Determine the [X, Y] coordinate at the center of the cell enclosing the given text.  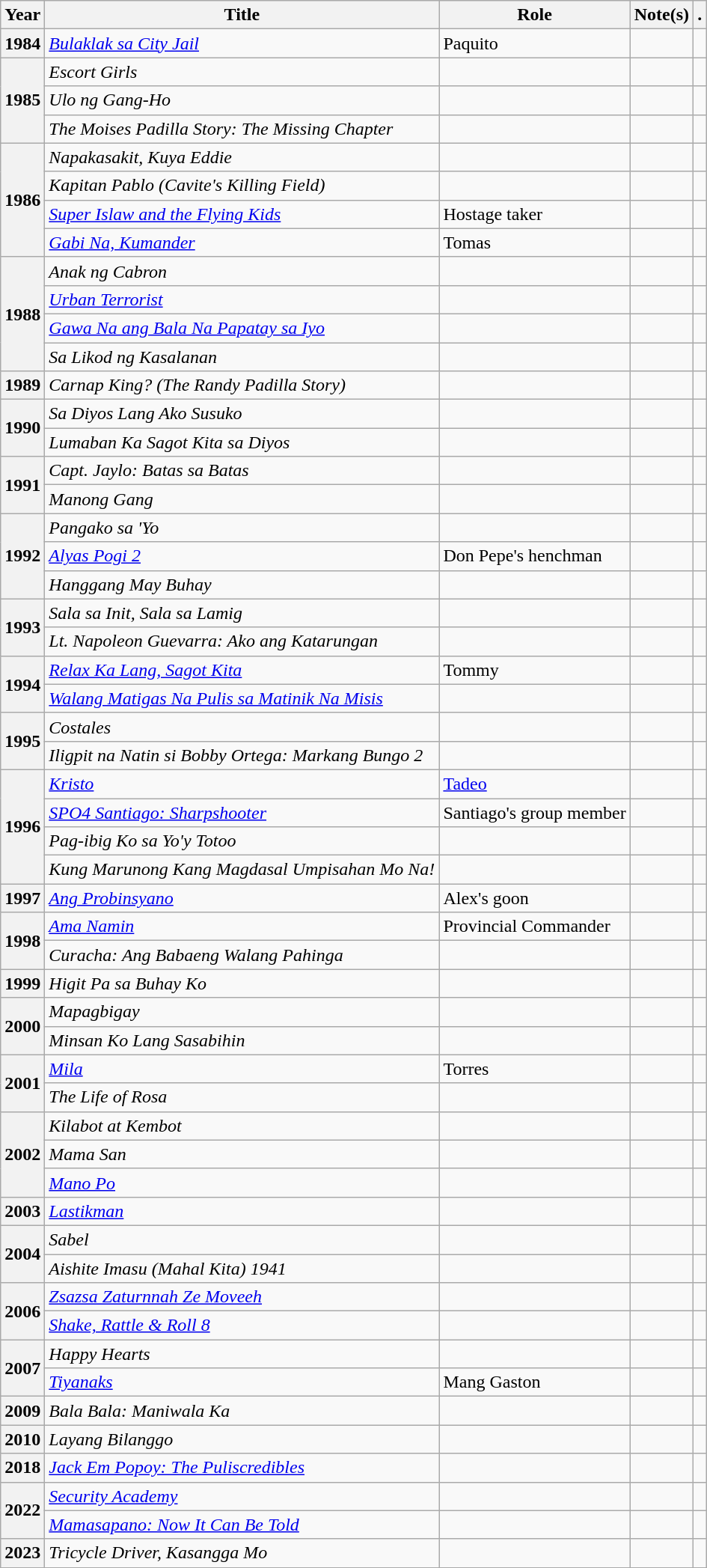
Happy Hearts [242, 1354]
1984 [22, 43]
Pangako sa 'Yo [242, 528]
Alex's goon [534, 898]
1988 [22, 314]
Lastikman [242, 1211]
1995 [22, 741]
Mama San [242, 1154]
Tadeo [534, 784]
1990 [22, 428]
Kung Marunong Kang Magdasal Umpisahan Mo Na! [242, 870]
Capt. Jaylo: Batas sa Batas [242, 471]
Layang Bilanggo [242, 1439]
Alyas Pogi 2 [242, 556]
Torres [534, 1069]
Walang Matigas Na Pulis sa Matinik Na Misis [242, 698]
Napakasakit, Kuya Eddie [242, 157]
Tommy [534, 670]
Sala sa Init, Sala sa Lamig [242, 613]
Gawa Na ang Bala Na Papatay sa Iyo [242, 328]
2023 [22, 1553]
Carnap King? (The Randy Padilla Story) [242, 385]
1998 [22, 941]
Zsazsa Zaturnnah Ze Moveeh [242, 1297]
Security Academy [242, 1496]
Sa Diyos Lang Ako Susuko [242, 414]
Title [242, 15]
Mamasapano: Now It Can Be Told [242, 1525]
Iligpit na Natin si Bobby Ortega: Markang Bungo 2 [242, 755]
Curacha: Ang Babaeng Walang Pahinga [242, 955]
Ulo ng Gang-Ho [242, 100]
1993 [22, 627]
Mano Po [242, 1183]
2009 [22, 1411]
Costales [242, 727]
Tiyanaks [242, 1382]
Kilabot at Kembot [242, 1126]
Bulaklak sa City Jail [242, 43]
Lt. Napoleon Guevarra: Ako ang Katarungan [242, 641]
2010 [22, 1439]
Mang Gaston [534, 1382]
2000 [22, 1026]
Kristo [242, 784]
Year [22, 15]
1994 [22, 684]
2001 [22, 1083]
1997 [22, 898]
The Life of Rosa [242, 1097]
Manong Gang [242, 499]
1999 [22, 983]
Role [534, 15]
1989 [22, 385]
Tricycle Driver, Kasangga Mo [242, 1553]
Higit Pa sa Buhay Ko [242, 983]
1996 [22, 826]
Mapagbigay [242, 1012]
Gabi Na, Kumander [242, 242]
2022 [22, 1510]
Sabel [242, 1239]
2003 [22, 1211]
Escort Girls [242, 72]
Hanggang May Buhay [242, 585]
Jack Em Popoy: The Puliscredibles [242, 1468]
2002 [22, 1154]
1991 [22, 485]
1986 [22, 200]
Paquito [534, 43]
Tomas [534, 242]
1985 [22, 100]
Hostage taker [534, 214]
Sa Likod ng Kasalanan [242, 357]
Note(s) [661, 15]
2006 [22, 1311]
Urban Terrorist [242, 299]
2004 [22, 1254]
Santiago's group member [534, 812]
Kapitan Pablo (Cavite's Killing Field) [242, 186]
Pag-ibig Ko sa Yo'y Totoo [242, 841]
Mila [242, 1069]
. [700, 15]
2018 [22, 1468]
1992 [22, 556]
Don Pepe's henchman [534, 556]
Super Islaw and the Flying Kids [242, 214]
2007 [22, 1368]
Aishite Imasu (Mahal Kita) 1941 [242, 1269]
SPO4 Santiago: Sharpshooter [242, 812]
Bala Bala: Maniwala Ka [242, 1411]
Relax Ka Lang, Sagot Kita [242, 670]
Minsan Ko Lang Sasabihin [242, 1040]
The Moises Padilla Story: The Missing Chapter [242, 129]
Provincial Commander [534, 927]
Lumaban Ka Sagot Kita sa Diyos [242, 442]
Ama Namin [242, 927]
Shake, Rattle & Roll 8 [242, 1326]
Ang Probinsyano [242, 898]
Anak ng Cabron [242, 271]
